Scan for the cell matching the given text and deliver its (X, Y) coordinate at center. 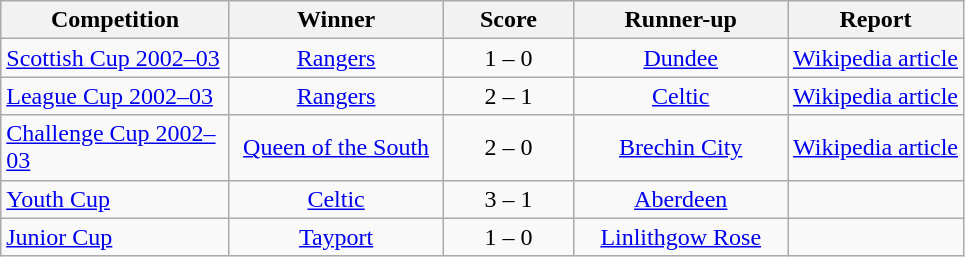
3 – 1 (508, 199)
Scottish Cup 2002–03 (116, 58)
Youth Cup (116, 199)
2 – 0 (508, 148)
Challenge Cup 2002–03 (116, 148)
Brechin City (681, 148)
Runner-up (681, 20)
Report (876, 20)
Dundee (681, 58)
Competition (116, 20)
Junior Cup (116, 237)
Linlithgow Rose (681, 237)
League Cup 2002–03 (116, 96)
Aberdeen (681, 199)
Score (508, 20)
Queen of the South (336, 148)
Tayport (336, 237)
Winner (336, 20)
2 – 1 (508, 96)
